Pinpoint the cell where the given text exists, returning its (X, Y) midpoint coordinate. 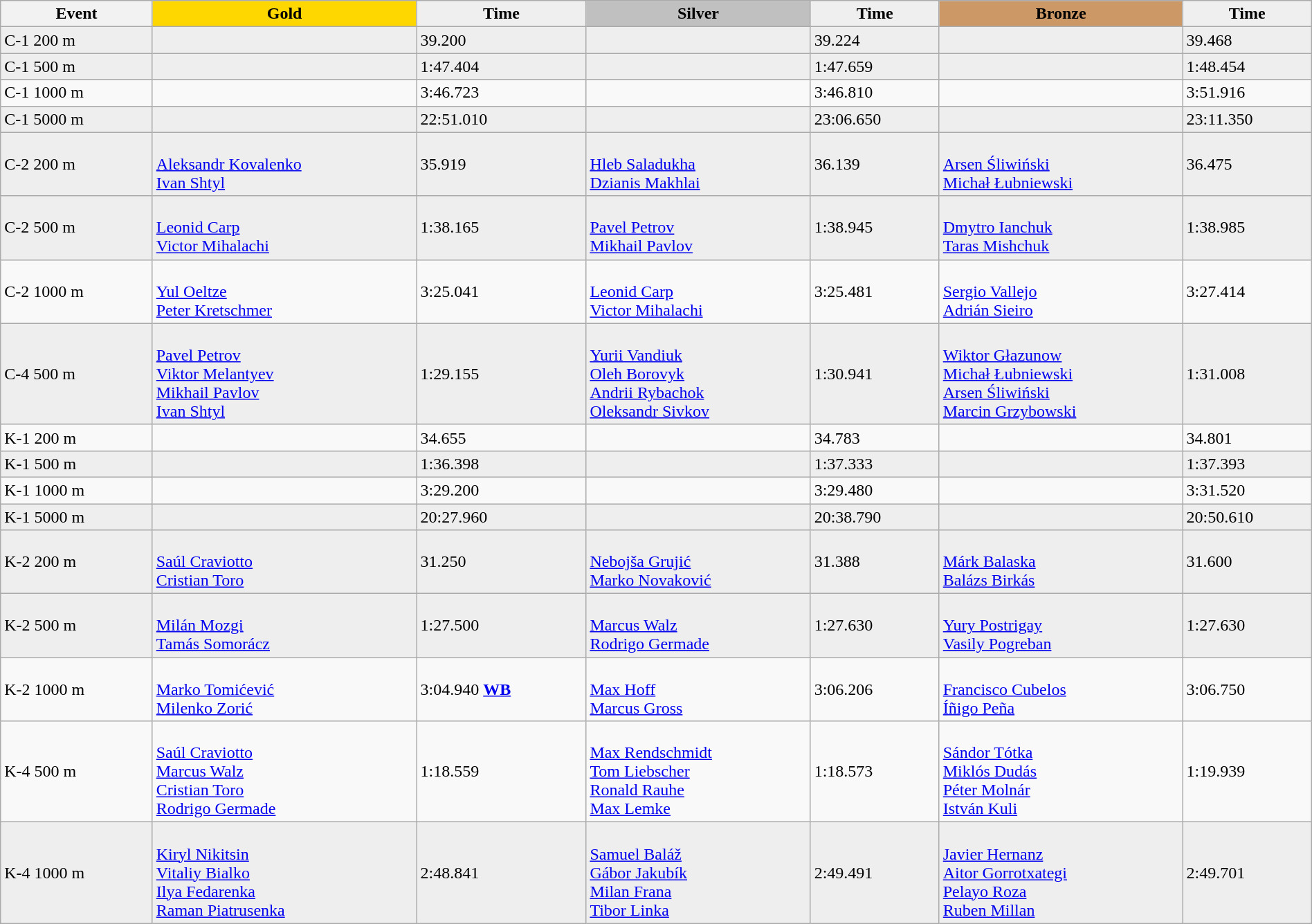
C-2 200 m (76, 164)
1:27.500 (501, 626)
1:31.008 (1247, 374)
Saúl CraviottoMarcus WalzCristian ToroRodrigo Germade (284, 772)
36.475 (1247, 164)
31.388 (875, 562)
Milán MozgiTamás Somorácz (284, 626)
1:38.945 (875, 228)
Dmytro IanchukTaras Mishchuk (1061, 228)
1:37.393 (1247, 464)
C-2 1000 m (76, 291)
Pavel PetrovMikhail Pavlov (698, 228)
Kiryl NikitsinVitaliy BialkoIlya FedarenkaRaman Piatrusenka (284, 873)
20:27.960 (501, 517)
K-2 200 m (76, 562)
1:36.398 (501, 464)
Pavel PetrovViktor MelantyevMikhail PavlovIvan Shtyl (284, 374)
3:06.750 (1247, 689)
1:48.454 (1247, 66)
3:27.414 (1247, 291)
3:04.940 WB (501, 689)
20:50.610 (1247, 517)
2:48.841 (501, 873)
Márk BalaskaBalázs Birkás (1061, 562)
36.139 (875, 164)
K-2 1000 m (76, 689)
1:47.659 (875, 66)
K-4 1000 m (76, 873)
34.655 (501, 437)
K-4 500 m (76, 772)
1:47.404 (501, 66)
Yul OeltzePeter Kretschmer (284, 291)
3:46.810 (875, 93)
K-1 5000 m (76, 517)
Marcus WalzRodrigo Germade (698, 626)
34.783 (875, 437)
39.224 (875, 40)
Event (76, 14)
35.919 (501, 164)
3:46.723 (501, 93)
1:18.559 (501, 772)
K-2 500 m (76, 626)
31.600 (1247, 562)
Hleb SaladukhaDzianis Makhlai (698, 164)
Bronze (1061, 14)
1:29.155 (501, 374)
1:30.941 (875, 374)
Silver (698, 14)
3:25.481 (875, 291)
3:31.520 (1247, 490)
3:51.916 (1247, 93)
39.468 (1247, 40)
Gold (284, 14)
22:51.010 (501, 119)
C-1 500 m (76, 66)
20:38.790 (875, 517)
3:06.206 (875, 689)
Francisco CubelosÍñigo Peña (1061, 689)
1:37.333 (875, 464)
C-1 5000 m (76, 119)
Sergio VallejoAdrián Sieiro (1061, 291)
31.250 (501, 562)
C-2 500 m (76, 228)
39.200 (501, 40)
C-4 500 m (76, 374)
Sándor TótkaMiklós DudásPéter MolnárIstván Kuli (1061, 772)
1:18.573 (875, 772)
1:19.939 (1247, 772)
Aleksandr KovalenkoIvan Shtyl (284, 164)
2:49.701 (1247, 873)
Wiktor GłazunowMichał ŁubniewskiArsen ŚliwińskiMarcin Grzybowski (1061, 374)
34.801 (1247, 437)
Max HoffMarcus Gross (698, 689)
1:38.165 (501, 228)
Saúl CraviottoCristian Toro (284, 562)
Yury PostrigayVasily Pogreban (1061, 626)
Nebojša GrujićMarko Novaković (698, 562)
K-1 1000 m (76, 490)
C-1 200 m (76, 40)
C-1 1000 m (76, 93)
Javier HernanzAitor GorrotxategiPelayo RozaRuben Millan (1061, 873)
Yurii VandiukOleh BorovykAndrii RybachokOleksandr Sivkov (698, 374)
3:29.200 (501, 490)
1:38.985 (1247, 228)
23:11.350 (1247, 119)
Arsen ŚliwińskiMichał Łubniewski (1061, 164)
23:06.650 (875, 119)
3:25.041 (501, 291)
Samuel BalážGábor JakubíkMilan FranaTibor Linka (698, 873)
3:29.480 (875, 490)
K-1 500 m (76, 464)
K-1 200 m (76, 437)
2:49.491 (875, 873)
Marko TomićevićMilenko Zorić (284, 689)
Max RendschmidtTom LiebscherRonald RauheMax Lemke (698, 772)
